Provide the (x, y) coordinate of the cell's center where the given text is located.  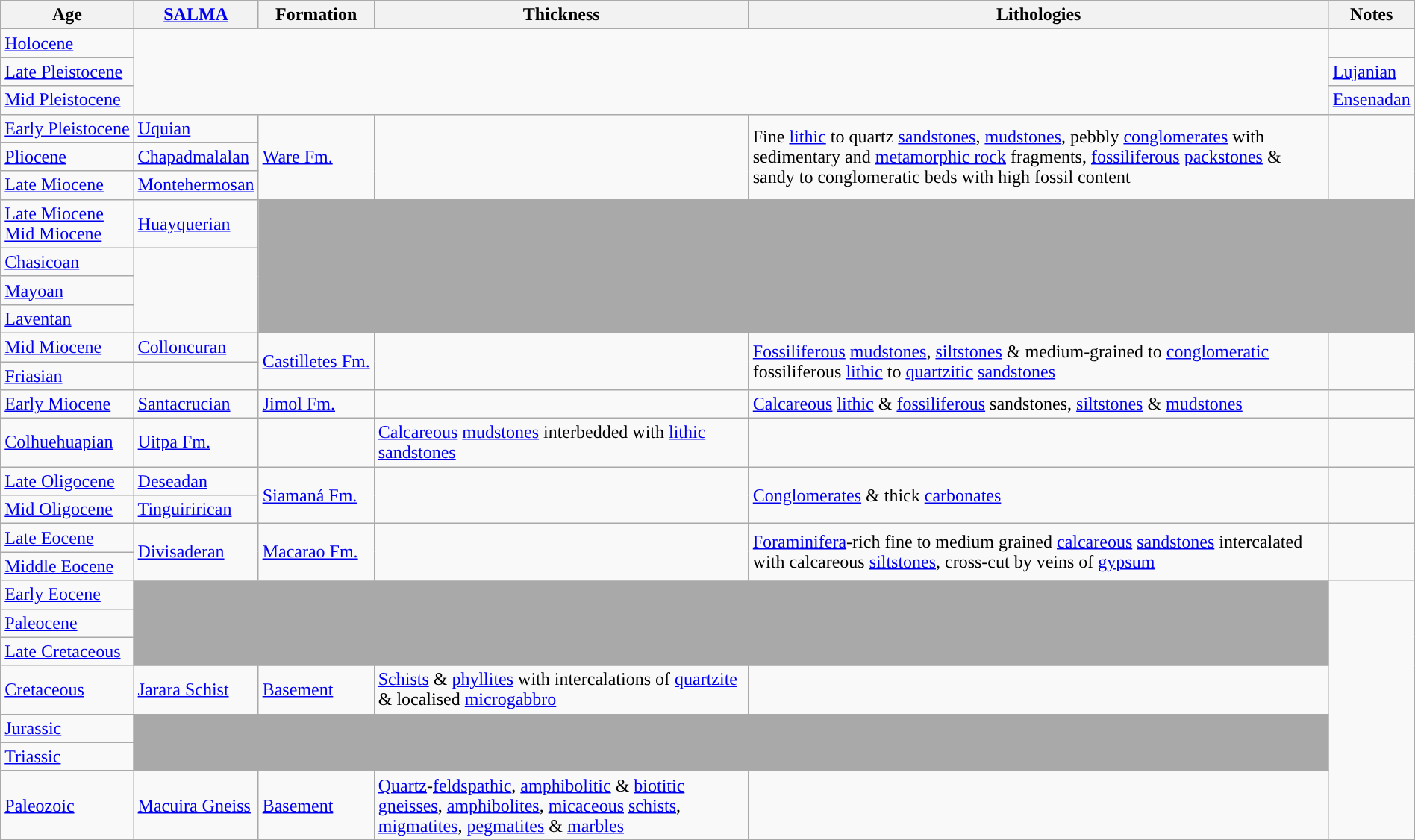
Early Eocene (67, 595)
Chasicoan (67, 262)
Divisaderan (196, 552)
Jarara Schist (196, 689)
Uitpa Fm. (196, 443)
Santacrucian (196, 404)
Cretaceous (67, 689)
Triassic (67, 756)
Colhuehuapian (67, 443)
Schists & phyllites with intercalations of quartzite & localised microgabbro (561, 689)
Paleocene (67, 623)
Friasian (67, 375)
Conglomerates & thick carbonates (1039, 495)
Uquian (196, 128)
Macarao Fm. (316, 552)
Chapadmalalan (196, 157)
Ware Fm. (316, 157)
Calcareous lithic & fossiliferous sandstones, siltstones & mudstones (1039, 404)
Jimol Fm. (316, 404)
Paleozoic (67, 805)
Late MioceneMid Miocene (67, 224)
Lujanian (1372, 72)
Colloncuran (196, 347)
SALMA (196, 15)
Laventan (67, 319)
Formation (316, 15)
Siamaná Fm. (316, 495)
Pliocene (67, 157)
Early Pleistocene (67, 128)
Thickness (561, 15)
Late Oligocene (67, 481)
Holocene (67, 43)
Late Cretaceous (67, 651)
Castilletes Fm. (316, 361)
Late Eocene (67, 538)
Quartz-feldspathic, amphibolitic & biotitic gneisses, amphibolites, micaceous schists, migmatites, pegmatites & marbles (561, 805)
Notes (1372, 15)
Foraminifera-rich fine to medium grained calcareous sandstones intercalated with calcareous siltstones, cross-cut by veins of gypsum (1039, 552)
Mayoan (67, 290)
Ensenadan (1372, 100)
Deseadan (196, 481)
Fossiliferous mudstones, siltstones & medium-grained to conglomeratic fossiliferous lithic to quartzitic sandstones (1039, 361)
Late Miocene (67, 185)
Late Pleistocene (67, 72)
Early Miocene (67, 404)
Jurassic (67, 728)
Lithologies (1039, 15)
Mid Oligocene (67, 510)
Calcareous mudstones interbedded with lithic sandstones (561, 443)
Tinguirirican (196, 510)
Mid Pleistocene (67, 100)
Age (67, 15)
Huayquerian (196, 224)
Macuira Gneiss (196, 805)
Middle Eocene (67, 566)
Mid Miocene (67, 347)
Montehermosan (196, 185)
